Capture the cell that displays the provided text and extract its [X, Y] central coordinate. 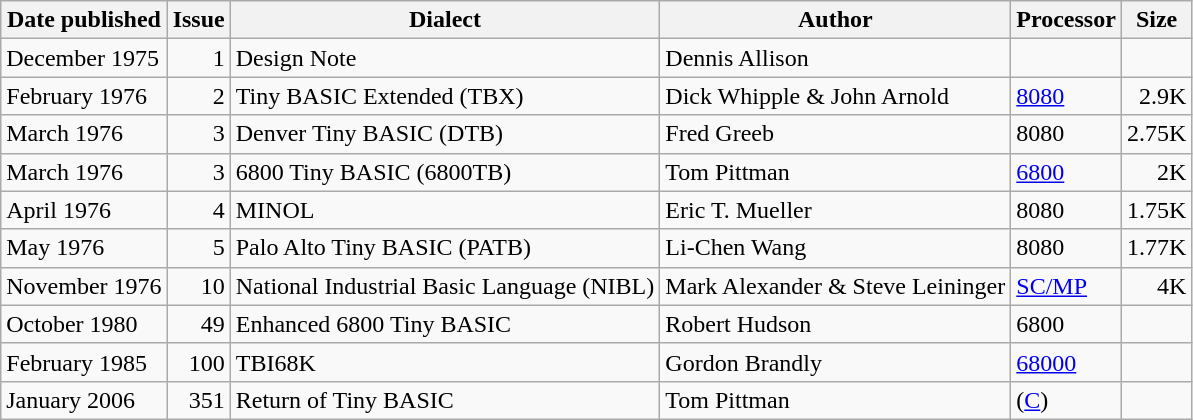
Tiny BASIC Extended (TBX) [445, 96]
Dialect [445, 20]
1.75K [1156, 210]
Dennis Allison [836, 58]
November 1976 [84, 286]
1.77K [1156, 248]
1 [198, 58]
100 [198, 362]
Return of Tiny BASIC [445, 400]
2 [198, 96]
5 [198, 248]
10 [198, 286]
February 1985 [84, 362]
2.9K [1156, 96]
January 2006 [84, 400]
Size [1156, 20]
Date published [84, 20]
Li-Chen Wang [836, 248]
Enhanced 6800 Tiny BASIC [445, 324]
February 1976 [84, 96]
49 [198, 324]
Design Note [445, 58]
Denver Tiny BASIC (DTB) [445, 134]
351 [198, 400]
Processor [1066, 20]
Issue [198, 20]
Robert Hudson [836, 324]
(C) [1066, 400]
Palo Alto Tiny BASIC (PATB) [445, 248]
Author [836, 20]
68000 [1066, 362]
Mark Alexander & Steve Leininger [836, 286]
April 1976 [84, 210]
TBI68K [445, 362]
6800 Tiny BASIC (6800TB) [445, 172]
MINOL [445, 210]
4 [198, 210]
December 1975 [84, 58]
2K [1156, 172]
Fred Greeb [836, 134]
Gordon Brandly [836, 362]
May 1976 [84, 248]
Eric T. Mueller [836, 210]
October 1980 [84, 324]
4K [1156, 286]
2.75K [1156, 134]
SC/MP [1066, 286]
National Industrial Basic Language (NIBL) [445, 286]
Dick Whipple & John Arnold [836, 96]
